Search for the cell housing the specified text and yield its [X, Y] center coordinate. 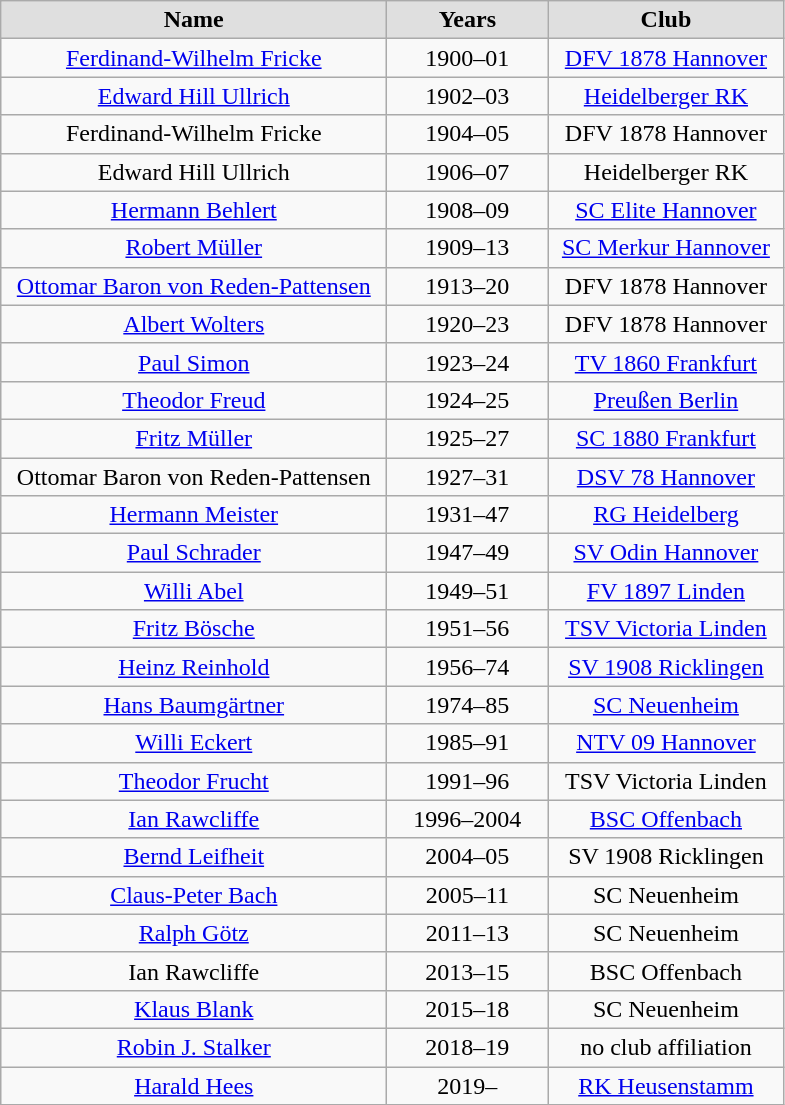
Klaus Blank [194, 1009]
Hermann Meister [194, 515]
1947–49 [468, 553]
no club affiliation [666, 1047]
1904–05 [468, 134]
1923–24 [468, 362]
2013–15 [468, 971]
1931–47 [468, 515]
Theodor Freud [194, 400]
NTV 09 Hannover [666, 743]
1956–74 [468, 667]
TV 1860 Frankfurt [666, 362]
RG Heidelberg [666, 515]
1902–03 [468, 96]
FV 1897 Linden [666, 591]
Hans Baumgärtner [194, 705]
2004–05 [468, 857]
1974–85 [468, 705]
Claus-Peter Bach [194, 895]
Bernd Leifheit [194, 857]
1991–96 [468, 781]
Fritz Bösche [194, 629]
1996–2004 [468, 819]
Willi Eckert [194, 743]
1906–07 [468, 172]
Willi Abel [194, 591]
Paul Schrader [194, 553]
1908–09 [468, 210]
1949–51 [468, 591]
SV Odin Hannover [666, 553]
Theodor Frucht [194, 781]
1920–23 [468, 324]
Preußen Berlin [666, 400]
Harald Hees [194, 1085]
RK Heusenstamm [666, 1085]
1925–27 [468, 438]
1924–25 [468, 400]
2015–18 [468, 1009]
SC Elite Hannover [666, 210]
2005–11 [468, 895]
2018–19 [468, 1047]
Club [666, 20]
2019– [468, 1085]
Fritz Müller [194, 438]
1927–31 [468, 477]
Heinz Reinhold [194, 667]
1900–01 [468, 58]
Paul Simon [194, 362]
Robert Müller [194, 248]
1985–91 [468, 743]
SC 1880 Frankfurt [666, 438]
Ralph Götz [194, 933]
SC Merkur Hannover [666, 248]
1913–20 [468, 286]
1951–56 [468, 629]
Hermann Behlert [194, 210]
Robin J. Stalker [194, 1047]
Albert Wolters [194, 324]
Years [468, 20]
DSV 78 Hannover [666, 477]
Name [194, 20]
2011–13 [468, 933]
1909–13 [468, 248]
